For the text-containing cell, return its midpoint in [x, y] coordinate format. 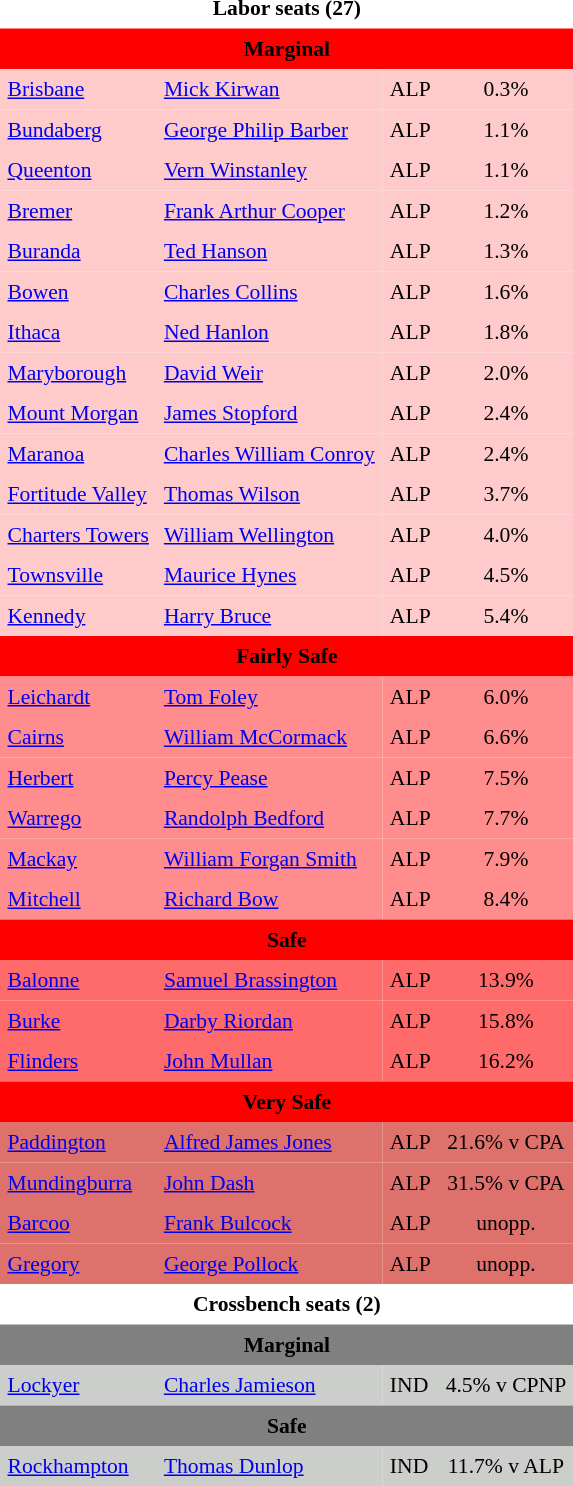
Frank Arthur Cooper [269, 210]
Charles William Conroy [269, 453]
Richard Bow [269, 899]
Frank Bulcock [269, 1223]
Mackay [78, 858]
Leichardt [78, 696]
Mount Morgan [78, 413]
Ned Hanlon [269, 332]
William McCormack [269, 737]
Bundaberg [78, 129]
Queenton [78, 170]
Barcoo [78, 1223]
Randolph Bedford [269, 818]
Vern Winstanley [269, 170]
Charles Collins [269, 291]
Cairns [78, 737]
Thomas Wilson [269, 494]
George Pollock [269, 1263]
Darby Riordan [269, 1020]
Thomas Dunlop [269, 1466]
Percy Pease [269, 777]
Rockhampton [78, 1466]
Maurice Hynes [269, 575]
Flinders [78, 1061]
Herbert [78, 777]
Bowen [78, 291]
Maryborough [78, 372]
James Stopford [269, 413]
Fortitude Valley [78, 494]
Warrego [78, 818]
Ithaca [78, 332]
David Weir [269, 372]
Mundingburra [78, 1182]
Brisbane [78, 89]
Charles Jamieson [269, 1385]
Kennedy [78, 615]
Mick Kirwan [269, 89]
Maranoa [78, 453]
Paddington [78, 1142]
Lockyer [78, 1385]
Tom Foley [269, 696]
Alfred James Jones [269, 1142]
Burke [78, 1020]
Ted Hanson [269, 251]
Mitchell [78, 899]
Charters Towers [78, 534]
John Dash [269, 1182]
William Wellington [269, 534]
Buranda [78, 251]
William Forgan Smith [269, 858]
Harry Bruce [269, 615]
Gregory [78, 1263]
John Mullan [269, 1061]
Bremer [78, 210]
Samuel Brassington [269, 980]
Townsville [78, 575]
George Philip Barber [269, 129]
Balonne [78, 980]
